Capture the cell that displays the provided text and extract its [X, Y] central coordinate. 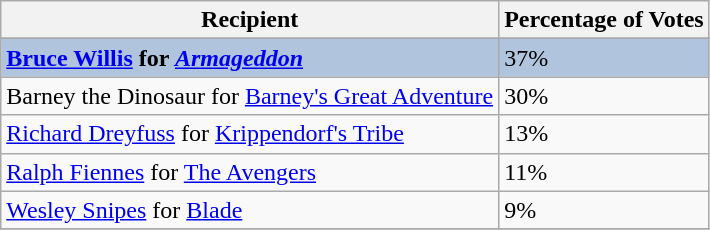
Percentage of Votes [604, 20]
Richard Dreyfuss for Krippendorf's Tribe [250, 134]
37% [604, 58]
Bruce Willis for Armageddon [250, 58]
9% [604, 210]
13% [604, 134]
Barney the Dinosaur for Barney's Great Adventure [250, 96]
Ralph Fiennes for The Avengers [250, 172]
Recipient [250, 20]
11% [604, 172]
Wesley Snipes for Blade [250, 210]
30% [604, 96]
